Scan for the cell matching the given text and deliver its [x, y] coordinate at center. 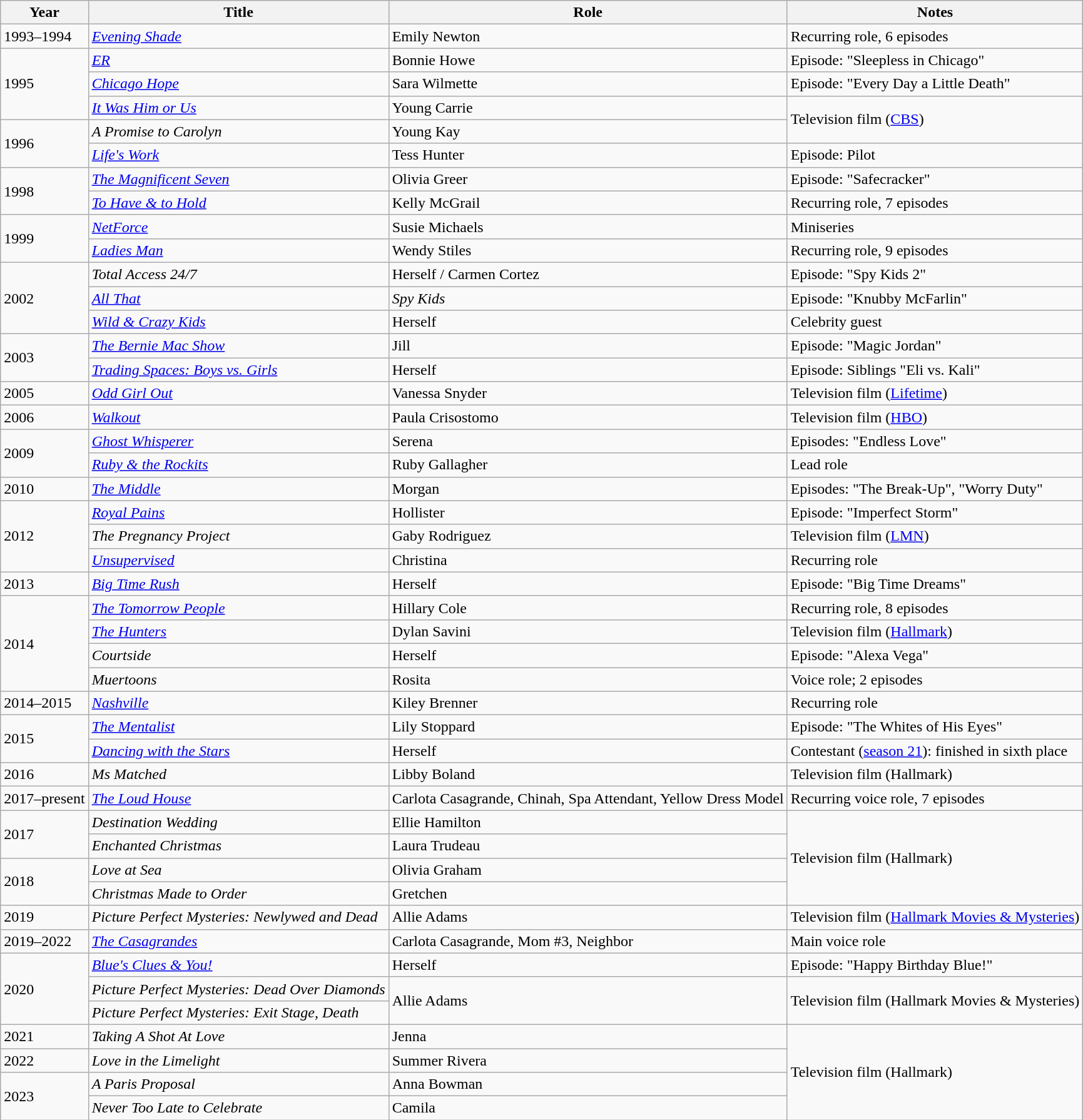
Enchanted Christmas [238, 846]
Carlota Casagrande, Chinah, Spa Attendant, Yellow Dress Model [588, 798]
1999 [44, 238]
Emily Newton [588, 36]
2020 [44, 989]
Episode: "Every Day a Little Death" [935, 84]
2005 [44, 394]
Episode: Siblings "Eli vs. Kali" [935, 370]
Nashville [238, 703]
Trading Spaces: Boys vs. Girls [238, 370]
2014–2015 [44, 703]
Bonnie Howe [588, 60]
Never Too Late to Celebrate [238, 1108]
Episode: "Big Time Dreams" [935, 584]
Episode: Pilot [935, 155]
2016 [44, 775]
Olivia Greer [588, 179]
2010 [44, 489]
NetForce [238, 227]
2022 [44, 1061]
Unsupervised [238, 560]
Tess Hunter [588, 155]
Television film (LMN) [935, 536]
The Hunters [238, 631]
The Tomorrow People [238, 608]
Television film (HBO) [935, 417]
The Pregnancy Project [238, 536]
Love at Sea [238, 870]
Taking A Shot At Love [238, 1036]
Sara Wilmette [588, 84]
All That [238, 298]
Ruby & the Rockits [238, 465]
2023 [44, 1096]
1993–1994 [44, 36]
Ruby Gallagher [588, 465]
Notes [935, 13]
Young Carrie [588, 108]
To Have & to Hold [238, 203]
Susie Michaels [588, 227]
Blue's Clues & You! [238, 965]
Television film (Lifetime) [935, 394]
Ms Matched [238, 775]
Episodes: "The Break-Up", "Worry Duty" [935, 489]
1998 [44, 191]
Walkout [238, 417]
The Loud House [238, 798]
2017–present [44, 798]
Chicago Hope [238, 84]
Recurring role, 9 episodes [935, 250]
Christina [588, 560]
1996 [44, 143]
2002 [44, 298]
Miniseries [935, 227]
Role [588, 13]
2017 [44, 834]
Big Time Rush [238, 584]
Evening Shade [238, 36]
Laura Trudeau [588, 846]
Dylan Savini [588, 631]
The Casagrandes [238, 941]
Young Kay [588, 131]
Destination Wedding [238, 822]
Episode: "The Whites of His Eyes" [935, 727]
Ellie Hamilton [588, 822]
Lead role [935, 465]
Serena [588, 441]
Picture Perfect Mysteries: Dead Over Diamonds [238, 989]
The Middle [238, 489]
Dancing with the Stars [238, 751]
Recurring role, 7 episodes [935, 203]
Recurring voice role, 7 episodes [935, 798]
Recurring role, 6 episodes [935, 36]
Ghost Whisperer [238, 441]
2019 [44, 917]
2012 [44, 536]
Love in the Limelight [238, 1061]
Episode: "Happy Birthday Blue!" [935, 965]
A Paris Proposal [238, 1084]
Episode: "Magic Jordan" [935, 346]
Kelly McGrail [588, 203]
Total Access 24/7 [238, 274]
Picture Perfect Mysteries: Exit Stage, Death [238, 1012]
Carlota Casagrande, Mom #3, Neighbor [588, 941]
Camila [588, 1108]
Rosita [588, 679]
Anna Bowman [588, 1084]
Picture Perfect Mysteries: Newlywed and Dead [238, 917]
2021 [44, 1036]
Television film (CBS) [935, 120]
1995 [44, 84]
ER [238, 60]
The Mentalist [238, 727]
Contestant (season 21): finished in sixth place [935, 751]
Life's Work [238, 155]
Jenna [588, 1036]
2018 [44, 882]
Odd Girl Out [238, 394]
Title [238, 13]
2013 [44, 584]
Vanessa Snyder [588, 394]
Episode: "Imperfect Storm" [935, 512]
Herself / Carmen Cortez [588, 274]
Spy Kids [588, 298]
Morgan [588, 489]
Voice role; 2 episodes [935, 679]
Royal Pains [238, 512]
Wild & Crazy Kids [238, 322]
Summer Rivera [588, 1061]
A Promise to Carolyn [238, 131]
Episode: "Safecracker" [935, 179]
Christmas Made to Order [238, 893]
Episode: "Sleepless in Chicago" [935, 60]
Recurring role, 8 episodes [935, 608]
Episode: "Knubby McFarlin" [935, 298]
2014 [44, 643]
Main voice role [935, 941]
Episodes: "Endless Love" [935, 441]
Gaby Rodriguez [588, 536]
Paula Crisostomo [588, 417]
2009 [44, 453]
Jill [588, 346]
Episode: "Alexa Vega" [935, 655]
Year [44, 13]
Muertoons [238, 679]
Courtside [238, 655]
Lily Stoppard [588, 727]
Celebrity guest [935, 322]
2006 [44, 417]
Wendy Stiles [588, 250]
Olivia Graham [588, 870]
Libby Boland [588, 775]
The Bernie Mac Show [238, 346]
Episode: "Spy Kids 2" [935, 274]
2003 [44, 358]
Ladies Man [238, 250]
Gretchen [588, 893]
Hillary Cole [588, 608]
Kiley Brenner [588, 703]
Hollister [588, 512]
2019–2022 [44, 941]
2015 [44, 739]
It Was Him or Us [238, 108]
The Magnificent Seven [238, 179]
